Find where the given text appears and provide that cell's center as (X, Y) coordinate. 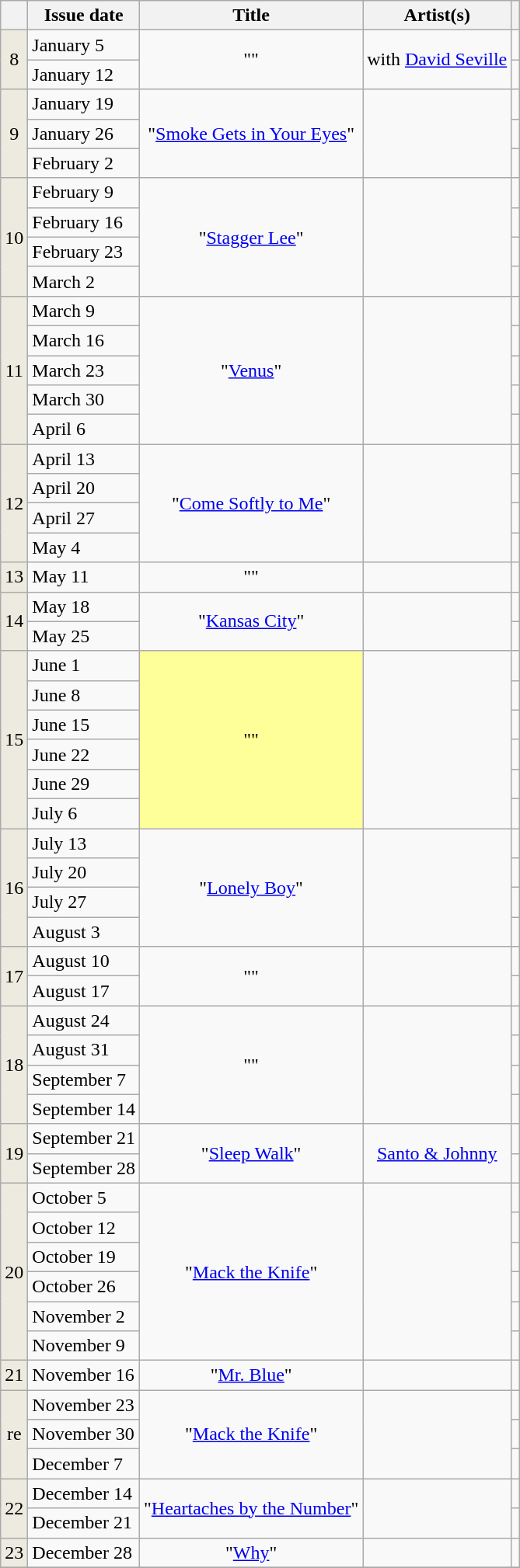
July 13 (84, 843)
February 9 (84, 193)
October 5 (84, 1198)
October 19 (84, 1257)
September 21 (84, 1139)
November 30 (84, 1434)
August 3 (84, 932)
June 29 (84, 784)
Title (252, 16)
April 13 (84, 459)
August 24 (84, 1020)
November 16 (84, 1375)
December 14 (84, 1493)
May 11 (84, 577)
April 20 (84, 488)
September 28 (84, 1168)
January 5 (84, 45)
14 (14, 621)
April 27 (84, 518)
February 2 (84, 163)
June 8 (84, 695)
August 10 (84, 961)
November 9 (84, 1346)
"Venus" (252, 370)
"Why" (252, 1552)
8 (14, 60)
22 (14, 1508)
"Come Softly to Me" (252, 503)
November 2 (84, 1316)
17 (14, 976)
June 1 (84, 666)
16 (14, 887)
August 17 (84, 991)
July 27 (84, 902)
November 23 (84, 1405)
January 26 (84, 134)
re (14, 1434)
December 28 (84, 1552)
"Smoke Gets in Your Eyes" (252, 134)
Artist(s) (437, 16)
October 26 (84, 1286)
July 20 (84, 873)
August 31 (84, 1050)
10 (14, 237)
23 (14, 1552)
May 25 (84, 636)
May 4 (84, 548)
15 (14, 739)
April 6 (84, 429)
September 14 (84, 1109)
December 7 (84, 1464)
13 (14, 577)
"Sleep Walk" (252, 1153)
19 (14, 1153)
October 12 (84, 1227)
January 12 (84, 75)
March 9 (84, 311)
March 16 (84, 340)
18 (14, 1065)
"Heartaches by the Number" (252, 1508)
9 (14, 134)
12 (14, 503)
Santo & Johnny (437, 1153)
20 (14, 1271)
"Stagger Lee" (252, 237)
21 (14, 1375)
Issue date (84, 16)
January 19 (84, 104)
"Kansas City" (252, 621)
March 2 (84, 281)
February 23 (84, 252)
11 (14, 370)
September 7 (84, 1080)
March 30 (84, 400)
"Lonely Boy" (252, 887)
May 18 (84, 607)
March 23 (84, 370)
"Mr. Blue" (252, 1375)
December 21 (84, 1523)
July 6 (84, 813)
with David Seville (437, 60)
June 22 (84, 754)
June 15 (84, 725)
February 16 (84, 222)
